Capture the cell that displays the provided text and extract its [X, Y] central coordinate. 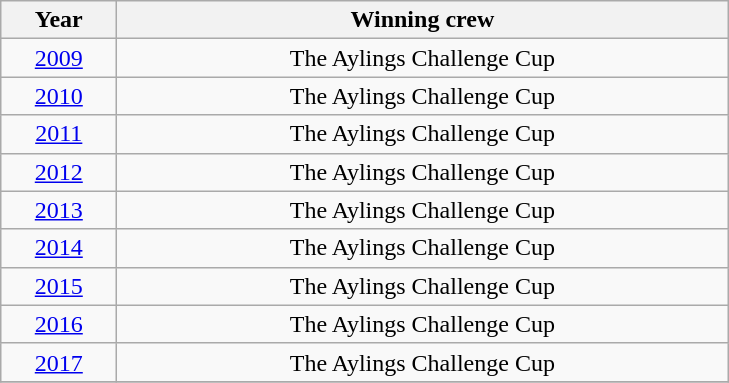
Winning crew [422, 20]
2010 [59, 96]
2011 [59, 134]
2013 [59, 210]
Year [59, 20]
2012 [59, 172]
2014 [59, 248]
2015 [59, 286]
2016 [59, 324]
2017 [59, 362]
2009 [59, 58]
